Return the [x, y] coordinate for the center point of the cell that contains the specified text.  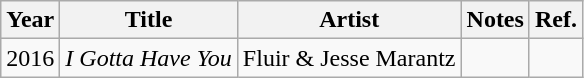
Notes [495, 20]
Title [149, 20]
Ref. [556, 20]
Year [30, 20]
I Gotta Have You [149, 58]
2016 [30, 58]
Artist [349, 20]
Fluir & Jesse Marantz [349, 58]
